Capture the cell that displays the provided text and extract its (X, Y) central coordinate. 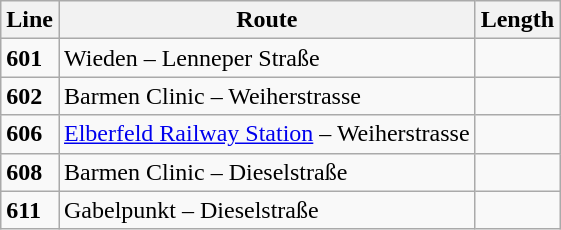
606 (30, 134)
Line (30, 20)
608 (30, 172)
Wieden – Lenneper Straße (266, 58)
602 (30, 96)
Elberfeld Railway Station – Weiherstrasse (266, 134)
601 (30, 58)
Length (517, 20)
Barmen Clinic – Weiherstrasse (266, 96)
Gabelpunkt – Dieselstraße (266, 210)
Route (266, 20)
Barmen Clinic – Dieselstraße (266, 172)
611 (30, 210)
